Output the (X, Y) coordinate of the center of the cell containing the given text.  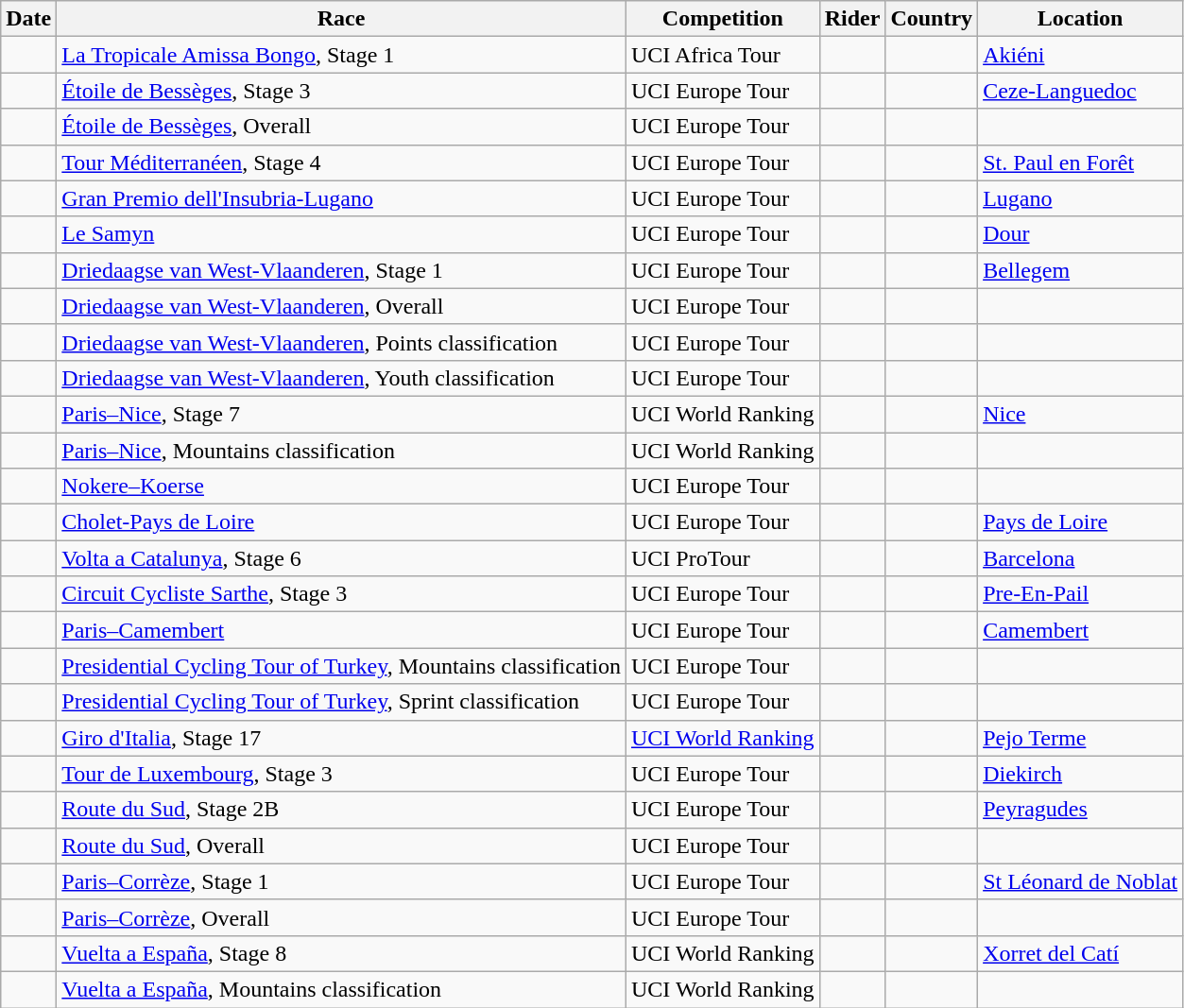
La Tropicale Amissa Bongo, Stage 1 (342, 55)
Akiéni (1081, 55)
Driedaagse van West-Vlaanderen, Overall (342, 306)
Driedaagse van West-Vlaanderen, Points classification (342, 342)
Driedaagse van West-Vlaanderen, Stage 1 (342, 270)
Le Samyn (342, 234)
Presidential Cycling Tour of Turkey, Mountains classification (342, 666)
Route du Sud, Stage 2B (342, 810)
Dour (1081, 234)
Ceze-Languedoc (1081, 91)
Pre-En-Pail (1081, 594)
Circuit Cycliste Sarthe, Stage 3 (342, 594)
Paris–Camembert (342, 630)
Location (1081, 19)
Nokere–Koerse (342, 487)
Paris–Corrèze, Overall (342, 917)
Vuelta a España, Mountains classification (342, 989)
Volta a Catalunya, Stage 6 (342, 558)
Gran Premio dell'Insubria-Lugano (342, 198)
Bellegem (1081, 270)
Route du Sud, Overall (342, 846)
Giro d'Italia, Stage 17 (342, 738)
Étoile de Bessèges, Overall (342, 127)
St Léonard de Noblat (1081, 881)
Tour de Luxembourg, Stage 3 (342, 774)
Barcelona (1081, 558)
Competition (722, 19)
Country (932, 19)
Peyragudes (1081, 810)
Cholet-Pays de Loire (342, 522)
UCI ProTour (722, 558)
Étoile de Bessèges, Stage 3 (342, 91)
Race (342, 19)
Lugano (1081, 198)
Xorret del Catí (1081, 953)
UCI Africa Tour (722, 55)
Presidential Cycling Tour of Turkey, Sprint classification (342, 702)
Pays de Loire (1081, 522)
Tour Méditerranéen, Stage 4 (342, 162)
Camembert (1081, 630)
St. Paul en Forêt (1081, 162)
Paris–Nice, Stage 7 (342, 414)
Vuelta a España, Stage 8 (342, 953)
Nice (1081, 414)
Pejo Terme (1081, 738)
Diekirch (1081, 774)
Driedaagse van West-Vlaanderen, Youth classification (342, 378)
Paris–Nice, Mountains classification (342, 451)
Paris–Corrèze, Stage 1 (342, 881)
Date (28, 19)
Rider (852, 19)
